Scan for the cell matching the given text and deliver its (x, y) coordinate at center. 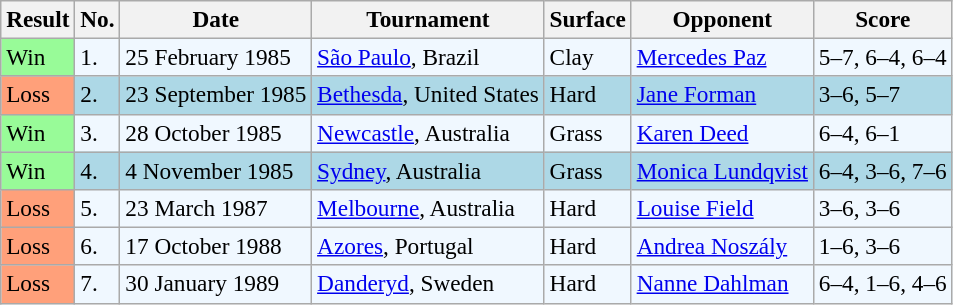
Clay (588, 57)
6–4, 6–1 (882, 133)
25 February 1985 (216, 57)
Monica Lundqvist (722, 170)
6–4, 3–6, 7–6 (882, 170)
Bethesda, United States (428, 95)
Newcastle, Australia (428, 133)
2. (98, 95)
5. (98, 208)
4 November 1985 (216, 170)
28 October 1985 (216, 133)
17 October 1988 (216, 246)
1. (98, 57)
6. (98, 246)
Jane Forman (722, 95)
Louise Field (722, 208)
Danderyd, Sweden (428, 284)
3–6, 3–6 (882, 208)
1–6, 3–6 (882, 246)
Score (882, 19)
Result (38, 19)
Tournament (428, 19)
6–4, 1–6, 4–6 (882, 284)
Andrea Noszály (722, 246)
Surface (588, 19)
No. (98, 19)
23 September 1985 (216, 95)
São Paulo, Brazil (428, 57)
7. (98, 284)
Mercedes Paz (722, 57)
3–6, 5–7 (882, 95)
4. (98, 170)
Karen Deed (722, 133)
5–7, 6–4, 6–4 (882, 57)
Nanne Dahlman (722, 284)
3. (98, 133)
Date (216, 19)
Melbourne, Australia (428, 208)
Azores, Portugal (428, 246)
Sydney, Australia (428, 170)
30 January 1989 (216, 284)
Opponent (722, 19)
23 March 1987 (216, 208)
